Output the (X, Y) coordinate of the center of the cell containing the given text.  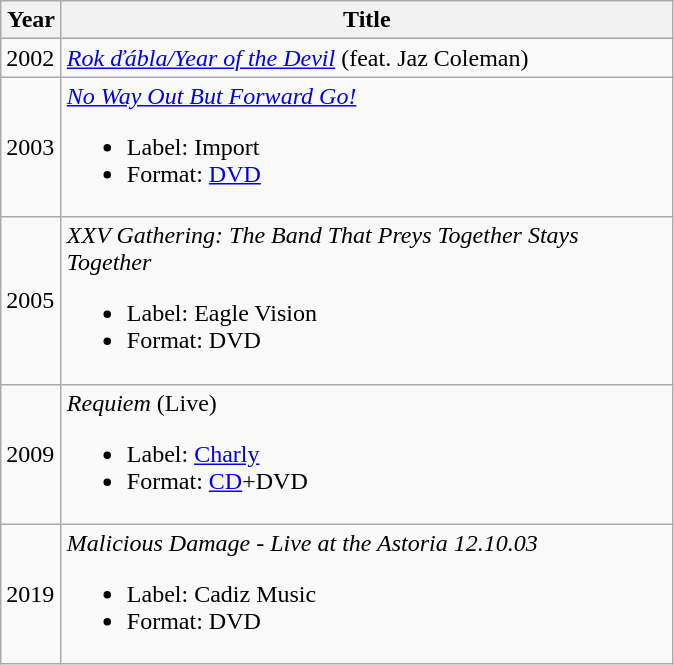
2005 (32, 300)
2019 (32, 594)
2003 (32, 147)
2002 (32, 58)
Title (366, 20)
2009 (32, 454)
XXV Gathering: The Band That Preys Together Stays TogetherLabel: Eagle VisionFormat: DVD (366, 300)
Requiem (Live)Label: CharlyFormat: CD+DVD (366, 454)
Malicious Damage - Live at the Astoria 12.10.03Label: Cadiz MusicFormat: DVD (366, 594)
No Way Out But Forward Go!Label: ImportFormat: DVD (366, 147)
Rok ďábla/Year of the Devil (feat. Jaz Coleman) (366, 58)
Year (32, 20)
